For the text-containing cell, return its midpoint in [x, y] coordinate format. 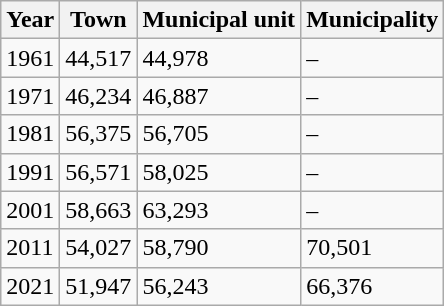
1991 [30, 172]
56,571 [98, 172]
46,234 [98, 96]
63,293 [219, 210]
1961 [30, 58]
Municipal unit [219, 20]
44,517 [98, 58]
Town [98, 20]
1981 [30, 134]
Municipality [372, 20]
44,978 [219, 58]
51,947 [98, 286]
46,887 [219, 96]
Year [30, 20]
58,790 [219, 248]
2011 [30, 248]
66,376 [372, 286]
2001 [30, 210]
1971 [30, 96]
56,243 [219, 286]
56,375 [98, 134]
70,501 [372, 248]
56,705 [219, 134]
58,025 [219, 172]
2021 [30, 286]
58,663 [98, 210]
54,027 [98, 248]
